From the cell containing the given text, extract its center point as (x, y) coordinate. 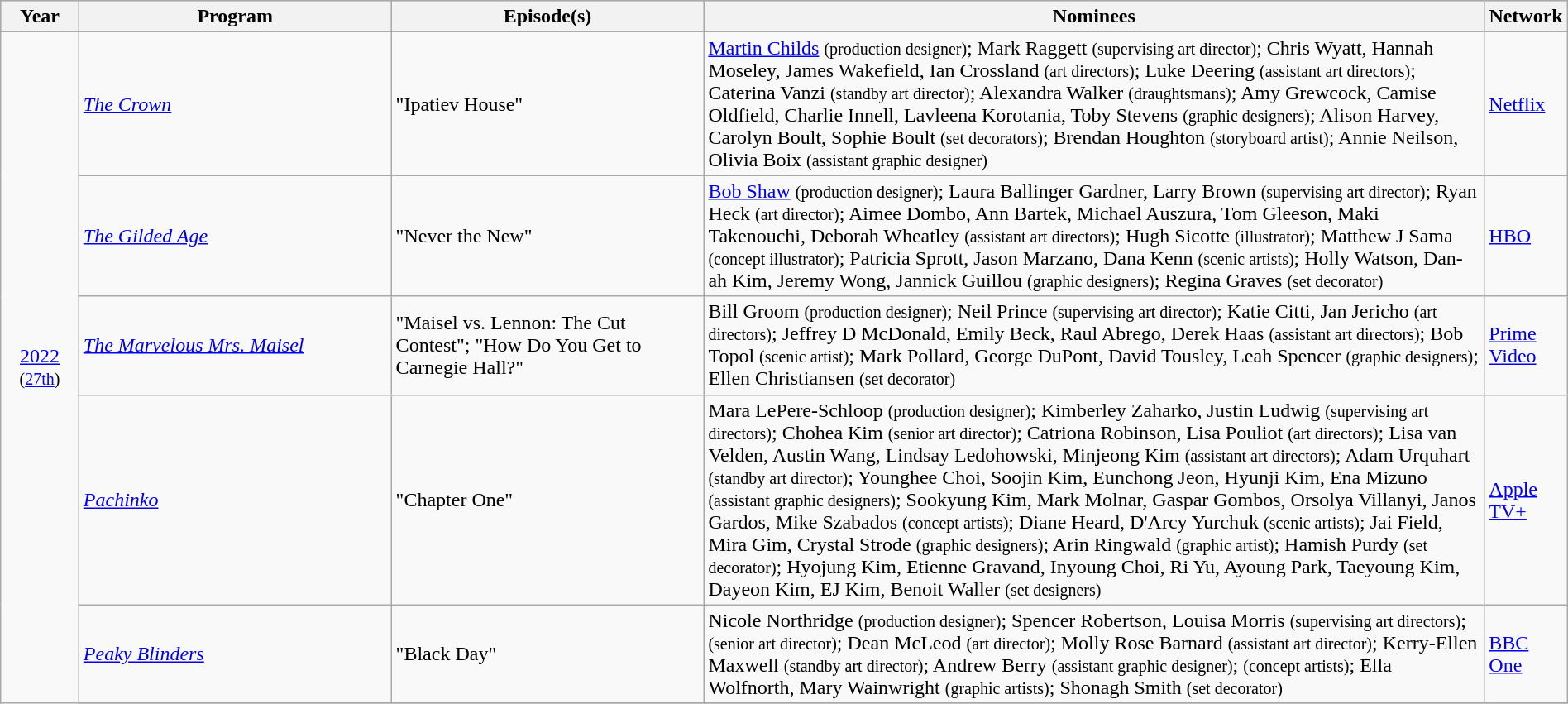
Prime Video (1526, 346)
Network (1526, 17)
Netflix (1526, 104)
"Maisel vs. Lennon: The Cut Contest"; "How Do You Get to Carnegie Hall?" (547, 346)
Program (235, 17)
HBO (1526, 236)
2022(27th) (40, 367)
Pachinko (235, 500)
Peaky Blinders (235, 654)
The Gilded Age (235, 236)
"Never the New" (547, 236)
The Marvelous Mrs. Maisel (235, 346)
The Crown (235, 104)
Apple TV+ (1526, 500)
BBC One (1526, 654)
"Ipatiev House" (547, 104)
Nominees (1094, 17)
Episode(s) (547, 17)
"Black Day" (547, 654)
"Chapter One" (547, 500)
Year (40, 17)
